Identify which cell holds the provided text, then report its [x, y] central coordinate. 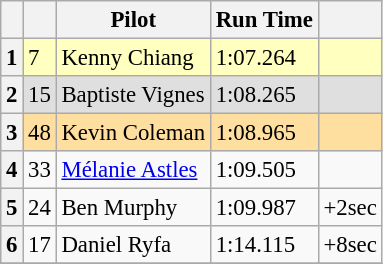
17 [40, 245]
7 [40, 58]
1 [12, 58]
24 [40, 208]
5 [12, 208]
Kenny Chiang [133, 58]
Ben Murphy [133, 208]
Baptiste Vignes [133, 95]
1:09.505 [264, 170]
1:08.265 [264, 95]
33 [40, 170]
+8sec [350, 245]
1:07.264 [264, 58]
Mélanie Astles [133, 170]
Run Time [264, 20]
3 [12, 133]
Pilot [133, 20]
2 [12, 95]
15 [40, 95]
+2sec [350, 208]
48 [40, 133]
6 [12, 245]
4 [12, 170]
Daniel Ryfa [133, 245]
1:09.987 [264, 208]
1:14.115 [264, 245]
1:08.965 [264, 133]
Kevin Coleman [133, 133]
